Provide the [X, Y] coordinate of the cell's center where the given text is located.  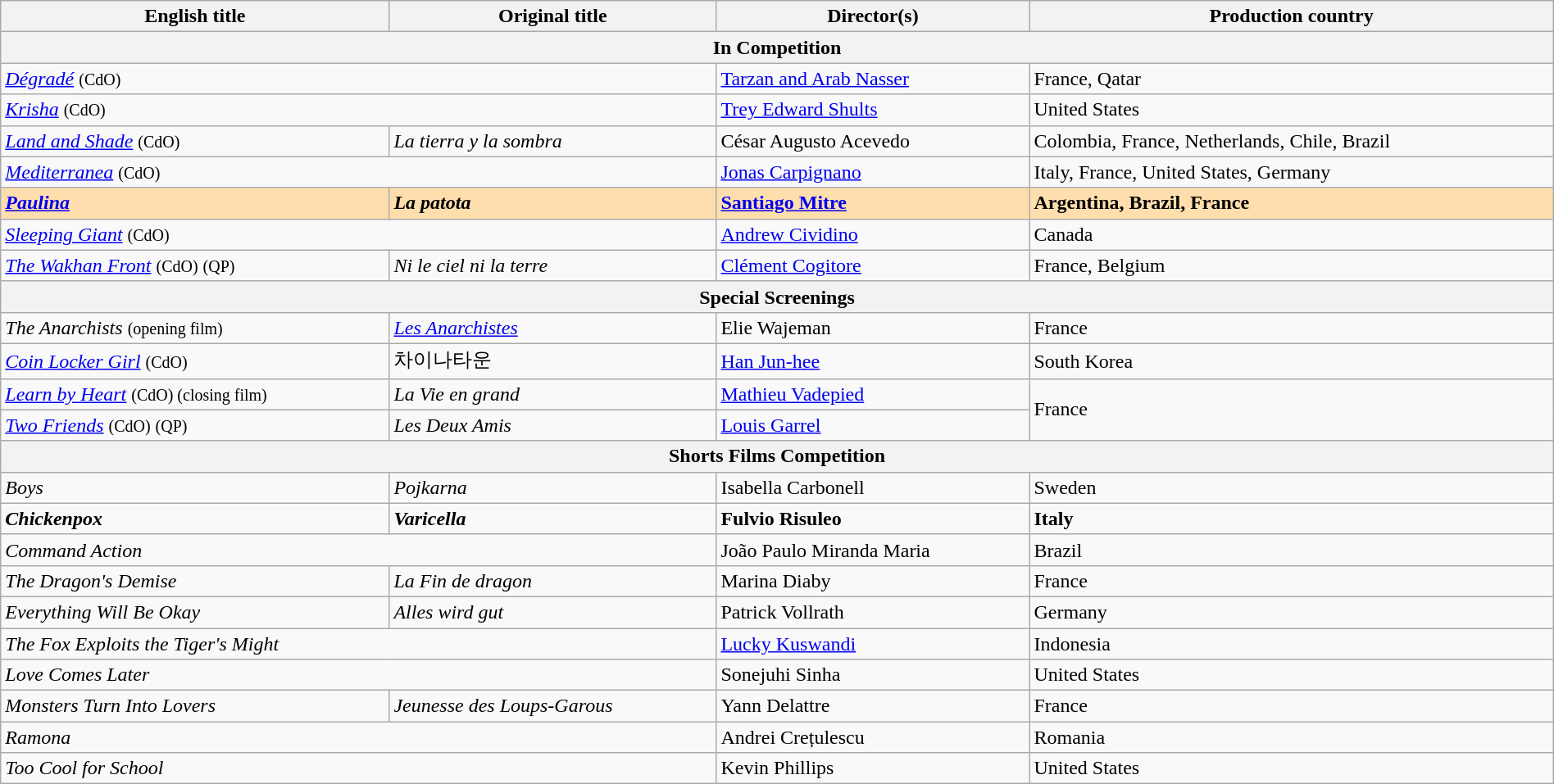
João Paulo Miranda Maria [873, 550]
Two Friends (CdO) (QP) [195, 425]
La tierra y la sombra [552, 141]
Coin Locker Girl (CdO) [195, 360]
Sonejuhi Sinha [873, 675]
Monsters Turn Into Lovers [195, 706]
Elie Wajeman [873, 328]
Alles wird gut [552, 612]
Andrei Crețulescu [873, 737]
Clément Cogitore [873, 265]
Boys [195, 487]
Paulina [195, 203]
La Fin de dragon [552, 581]
Fulvio Risuleo [873, 519]
Andrew Cividino [873, 234]
Director(s) [873, 16]
Kevin Phillips [873, 768]
Shorts Films Competition [777, 456]
Mathieu Vadepied [873, 394]
Chickenpox [195, 519]
The Dragon's Demise [195, 581]
Les Deux Amis [552, 425]
Tarzan and Arab Nasser [873, 79]
France, Belgium [1292, 265]
Han Jun-hee [873, 360]
Louis Garrel [873, 425]
Too Cool for School [359, 768]
South Korea [1292, 360]
Special Screenings [777, 297]
Krisha (CdO) [359, 110]
La patota [552, 203]
Varicella [552, 519]
Canada [1292, 234]
Les Anarchistes [552, 328]
Argentina, Brazil, France [1292, 203]
Yann Delattre [873, 706]
Italy, France, United States, Germany [1292, 172]
Pojkarna [552, 487]
Ni le ciel ni la terre [552, 265]
Lucky Kuswandi [873, 643]
Sweden [1292, 487]
The Fox Exploits the Tiger's Might [359, 643]
Trey Edward Shults [873, 110]
Italy [1292, 519]
La Vie en grand [552, 394]
Mediterranea (CdO) [359, 172]
Everything Will Be Okay [195, 612]
Germany [1292, 612]
Dégradé (CdO) [359, 79]
Love Comes Later [359, 675]
Jonas Carpignano [873, 172]
Patrick Vollrath [873, 612]
Command Action [359, 550]
César Augusto Acevedo [873, 141]
In Competition [777, 48]
Isabella Carbonell [873, 487]
Learn by Heart (CdO) (closing film) [195, 394]
Indonesia [1292, 643]
English title [195, 16]
Original title [552, 16]
The Wakhan Front (CdO) (QP) [195, 265]
Land and Shade (CdO) [195, 141]
Sleeping Giant (CdO) [359, 234]
Jeunesse des Loups-Garous [552, 706]
Production country [1292, 16]
Romania [1292, 737]
Marina Diaby [873, 581]
Colombia, France, Netherlands, Chile, Brazil [1292, 141]
Ramona [359, 737]
France, Qatar [1292, 79]
The Anarchists (opening film) [195, 328]
Santiago Mitre [873, 203]
Brazil [1292, 550]
차이나타운 [552, 360]
